Capture the cell that displays the provided text and extract its [x, y] central coordinate. 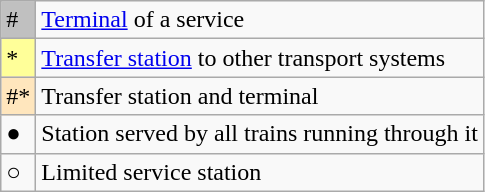
* [18, 58]
# [18, 20]
Terminal of a service [260, 20]
● [18, 134]
Transfer station and terminal [260, 96]
Transfer station to other transport systems [260, 58]
○ [18, 172]
#* [18, 96]
Station served by all trains running through it [260, 134]
Limited service station [260, 172]
